From the cell containing the given text, extract its center point as (X, Y) coordinate. 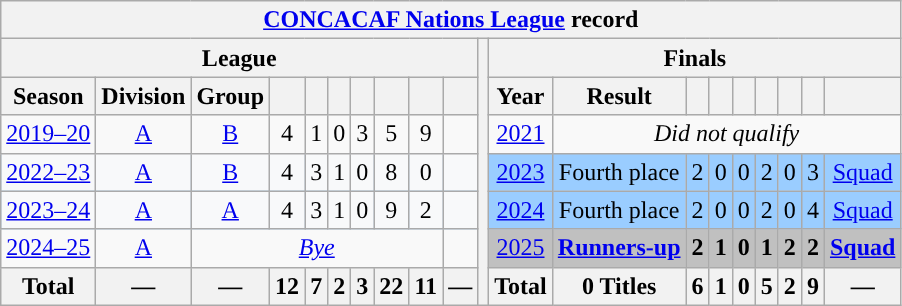
2021 (521, 134)
Division (144, 96)
Finals (695, 58)
Did not qualify (726, 134)
12 (288, 286)
Group (230, 96)
Year (521, 96)
CONCACAF Nations League record (451, 20)
7 (316, 286)
2019–20 (48, 134)
Season (48, 96)
Runners-up (619, 248)
22 (392, 286)
2022–23 (48, 172)
2025 (521, 248)
Bye (317, 248)
2023 (521, 172)
0 Titles (619, 286)
2024 (521, 210)
8 (392, 172)
6 (698, 286)
Result (619, 96)
2024–25 (48, 248)
2023–24 (48, 210)
11 (426, 286)
League (240, 58)
